Capture the cell that displays the provided text and extract its (x, y) central coordinate. 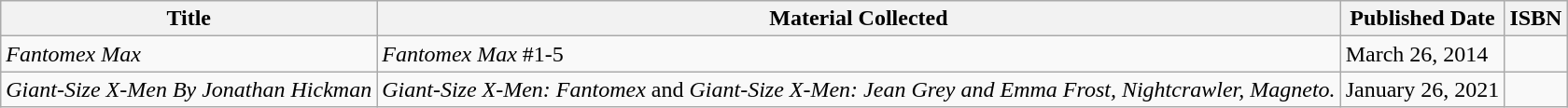
Giant-Size X-Men: Fantomex and Giant-Size X-Men: Jean Grey and Emma Frost, Nightcrawler, Magneto. (859, 89)
Published Date (1422, 19)
Fantomex Max #1-5 (859, 54)
January 26, 2021 (1422, 89)
Material Collected (859, 19)
Fantomex Max (189, 54)
March 26, 2014 (1422, 54)
Title (189, 19)
Giant-Size X-Men By Jonathan Hickman (189, 89)
ISBN (1536, 19)
